Capture the cell that displays the provided text and extract its [X, Y] central coordinate. 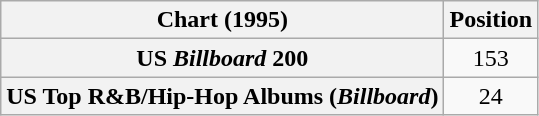
US Top R&B/Hip-Hop Albums (Billboard) [222, 96]
153 [491, 58]
Chart (1995) [222, 20]
24 [491, 96]
Position [491, 20]
US Billboard 200 [222, 58]
